Provide the [X, Y] coordinate of the cell's center where the given text is located.  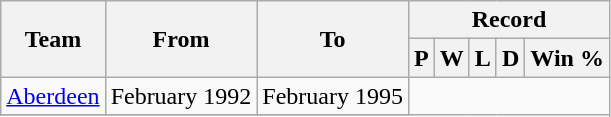
D [510, 58]
W [452, 58]
Win % [568, 58]
February 1992 [181, 96]
L [482, 58]
February 1995 [333, 96]
Record [510, 20]
Team [53, 39]
To [333, 39]
P [422, 58]
From [181, 39]
Aberdeen [53, 96]
